Pinpoint the cell where the given text exists, returning its [X, Y] midpoint coordinate. 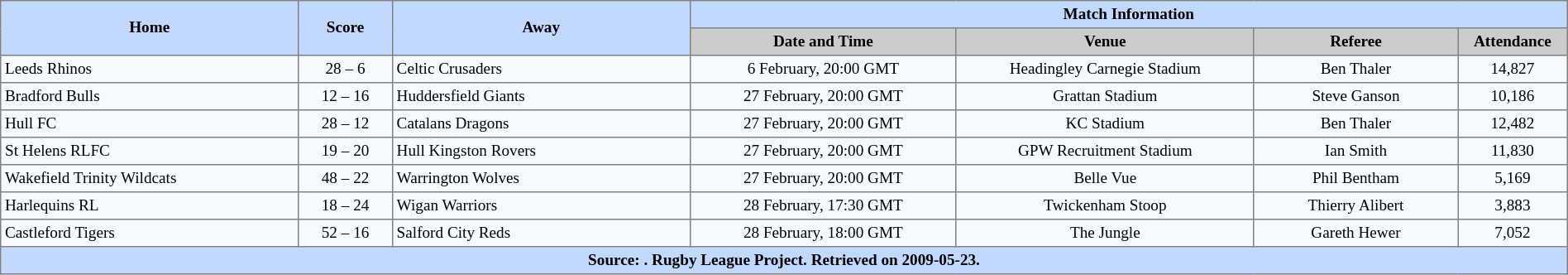
6 February, 20:00 GMT [823, 70]
Ian Smith [1355, 151]
Belle Vue [1105, 179]
52 – 16 [346, 234]
28 February, 17:30 GMT [823, 205]
Thierry Alibert [1355, 205]
Catalans Dragons [541, 124]
Celtic Crusaders [541, 70]
Wakefield Trinity Wildcats [150, 179]
Hull Kingston Rovers [541, 151]
Warrington Wolves [541, 179]
Score [346, 28]
Venue [1105, 41]
12 – 16 [346, 96]
Grattan Stadium [1105, 96]
Wigan Warriors [541, 205]
Source: . Rugby League Project. Retrieved on 2009-05-23. [784, 260]
Gareth Hewer [1355, 234]
Huddersfield Giants [541, 96]
Phil Bentham [1355, 179]
Hull FC [150, 124]
GPW Recruitment Stadium [1105, 151]
Match Information [1128, 15]
Referee [1355, 41]
Bradford Bulls [150, 96]
48 – 22 [346, 179]
Leeds Rhinos [150, 70]
Castleford Tigers [150, 234]
Attendance [1513, 41]
10,186 [1513, 96]
Twickenham Stoop [1105, 205]
5,169 [1513, 179]
Date and Time [823, 41]
KC Stadium [1105, 124]
3,883 [1513, 205]
Steve Ganson [1355, 96]
19 – 20 [346, 151]
14,827 [1513, 70]
28 – 12 [346, 124]
Headingley Carnegie Stadium [1105, 70]
Away [541, 28]
The Jungle [1105, 234]
28 February, 18:00 GMT [823, 234]
12,482 [1513, 124]
28 – 6 [346, 70]
18 – 24 [346, 205]
Harlequins RL [150, 205]
Salford City Reds [541, 234]
Home [150, 28]
11,830 [1513, 151]
7,052 [1513, 234]
St Helens RLFC [150, 151]
